Output the (x, y) coordinate of the center of the cell containing the given text.  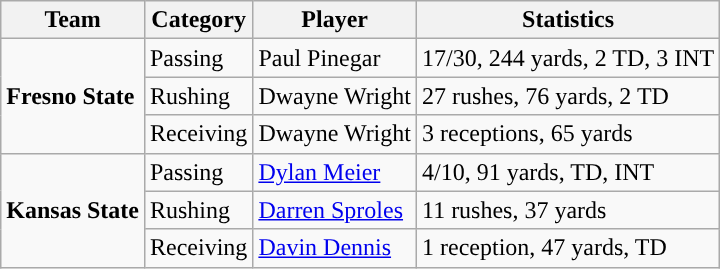
1 reception, 47 yards, TD (568, 248)
3 receptions, 65 yards (568, 134)
Davin Dennis (335, 248)
Statistics (568, 20)
17/30, 244 yards, 2 TD, 3 INT (568, 58)
11 rushes, 37 yards (568, 210)
Dylan Meier (335, 172)
Kansas State (73, 210)
Darren Sproles (335, 210)
Category (198, 20)
Fresno State (73, 96)
27 rushes, 76 yards, 2 TD (568, 96)
Team (73, 20)
Player (335, 20)
4/10, 91 yards, TD, INT (568, 172)
Paul Pinegar (335, 58)
